Locate the cell with the specified text and output its [x, y] center coordinate. 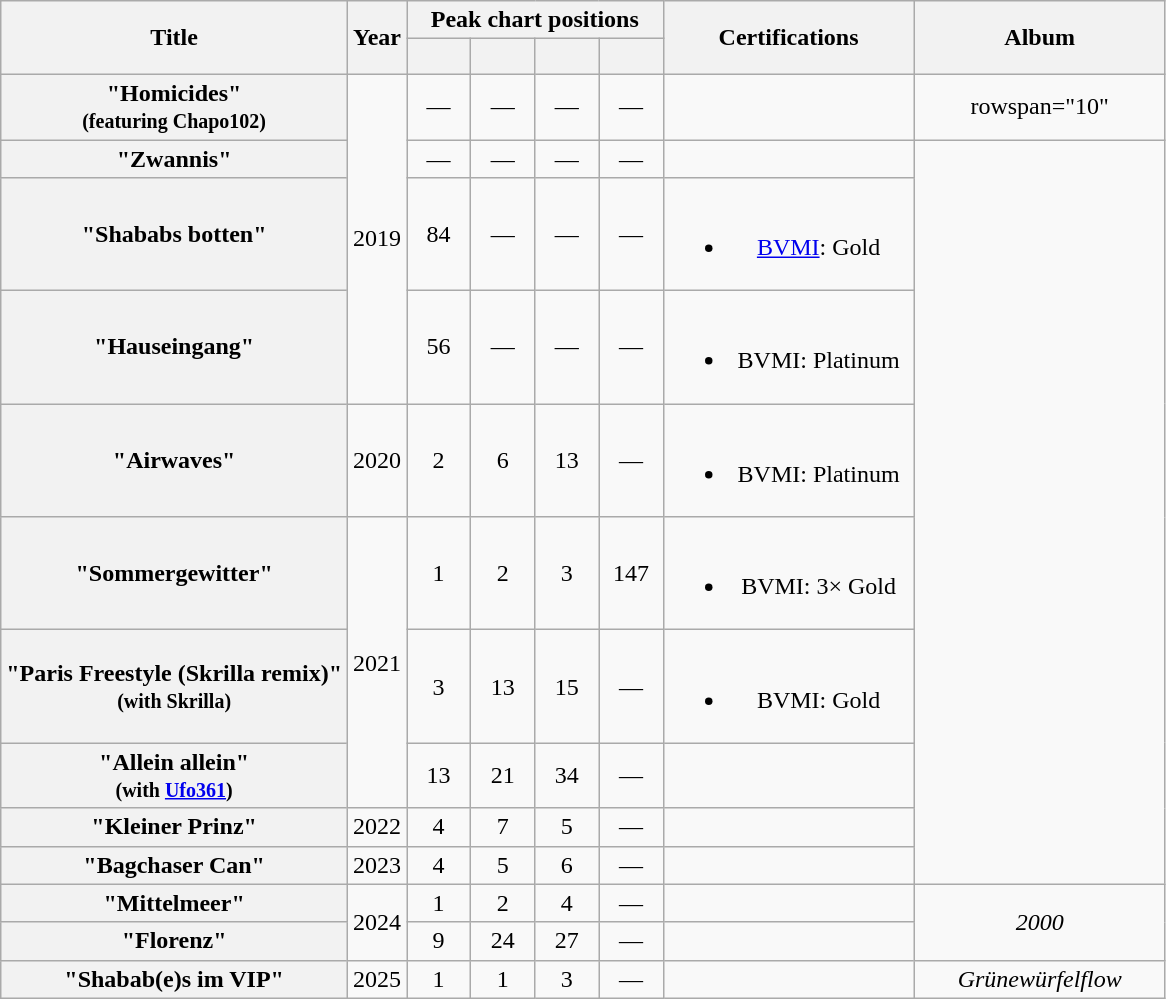
2020 [376, 460]
BVMI: 3× Gold [788, 574]
Year [376, 38]
24 [503, 941]
"Shababs botten" [174, 234]
2022 [376, 827]
27 [567, 941]
Peak chart positions [535, 20]
Certifications [788, 38]
"Sommergewitter" [174, 574]
56 [439, 348]
Grünewürfelflow [1040, 979]
"Zwannis" [174, 159]
34 [567, 776]
"Shabab(e)s im VIP" [174, 979]
2000 [1040, 922]
21 [503, 776]
2023 [376, 865]
2021 [376, 662]
147 [631, 574]
"Mittelmeer" [174, 903]
"Allein allein"(with Ufo361) [174, 776]
"Airwaves" [174, 460]
"Homicides"(featuring Chapo102) [174, 106]
rowspan="10" [1040, 106]
"Hauseingang" [174, 348]
"Florenz" [174, 941]
15 [567, 686]
2019 [376, 238]
Album [1040, 38]
"Kleiner Prinz" [174, 827]
7 [503, 827]
"Bagchaser Can" [174, 865]
"Paris Freestyle (Skrilla remix)"(with Skrilla) [174, 686]
9 [439, 941]
2024 [376, 922]
2025 [376, 979]
84 [439, 234]
Title [174, 38]
